Detect which cell encompasses the target text, then output its [x, y] center coordinate. 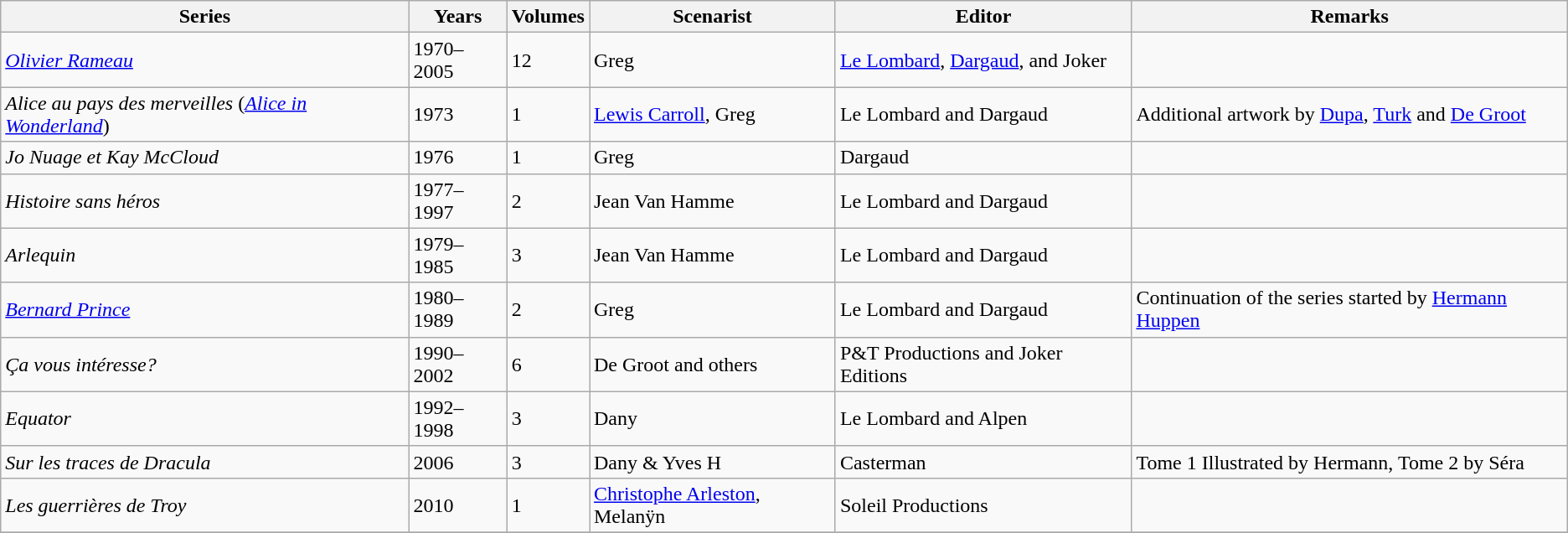
Continuation of the series started by Hermann Huppen [1349, 310]
Les guerrières de Troy [204, 505]
1977–1997 [457, 201]
Remarks [1349, 17]
1980–1989 [457, 310]
Jo Nuage et Kay McCloud [204, 158]
6 [548, 364]
12 [548, 60]
Bernard Prince [204, 310]
Soleil Productions [983, 505]
1990–2002 [457, 364]
P&T Productions and Joker Editions [983, 364]
Christophe Arleston, Melanÿn [713, 505]
Equator [204, 419]
Ça vous intéresse? [204, 364]
Casterman [983, 462]
Olivier Rameau [204, 60]
1979–1985 [457, 255]
Sur les traces de Dracula [204, 462]
Lewis Carroll, Greg [713, 114]
1973 [457, 114]
Scenarist [713, 17]
Tome 1 Illustrated by Hermann, Tome 2 by Séra [1349, 462]
Years [457, 17]
Le Lombard and Alpen [983, 419]
Volumes [548, 17]
2006 [457, 462]
Dany & Yves H [713, 462]
Editor [983, 17]
2010 [457, 505]
De Groot and others [713, 364]
1970–2005 [457, 60]
Histoire sans héros [204, 201]
Dargaud [983, 158]
1992–1998 [457, 419]
Alice au pays des merveilles (Alice in Wonderland) [204, 114]
Additional artwork by Dupa, Turk and De Groot [1349, 114]
1976 [457, 158]
Dany [713, 419]
Arlequin [204, 255]
Series [204, 17]
Le Lombard, Dargaud, and Joker [983, 60]
